Find where the given text appears and provide that cell's center as (X, Y) coordinate. 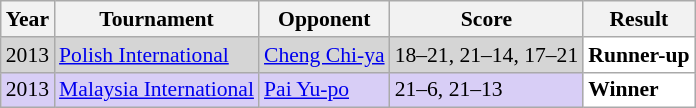
Score (487, 19)
Cheng Chi-ya (324, 55)
Year (28, 19)
Winner (638, 90)
Opponent (324, 19)
Malaysia International (156, 90)
Result (638, 19)
18–21, 21–14, 17–21 (487, 55)
Polish International (156, 55)
Runner-up (638, 55)
21–6, 21–13 (487, 90)
Tournament (156, 19)
Pai Yu-po (324, 90)
